Identify which cell holds the provided text, then report its (X, Y) central coordinate. 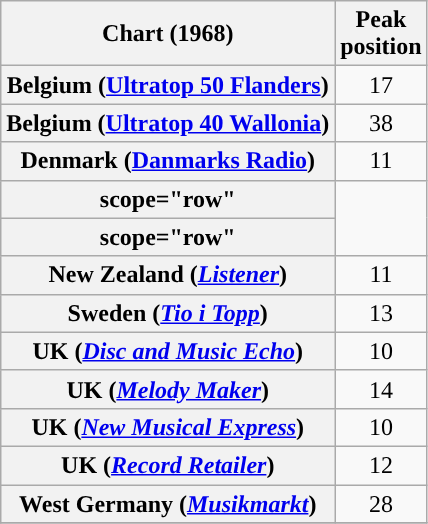
UK (New Musical Express) (168, 427)
14 (381, 389)
UK (Record Retailer) (168, 465)
28 (381, 503)
Belgium (Ultratop 40 Wallonia) (168, 123)
New Zealand (Listener) (168, 275)
17 (381, 85)
38 (381, 123)
Chart (1968) (168, 34)
UK (Melody Maker) (168, 389)
West Germany (Musikmarkt) (168, 503)
Sweden (Tio i Topp) (168, 313)
12 (381, 465)
Belgium (Ultratop 50 Flanders) (168, 85)
Denmark (Danmarks Radio) (168, 161)
Peakposition (381, 34)
13 (381, 313)
UK (Disc and Music Echo) (168, 351)
